For the text-containing cell, return its midpoint in [x, y] coordinate format. 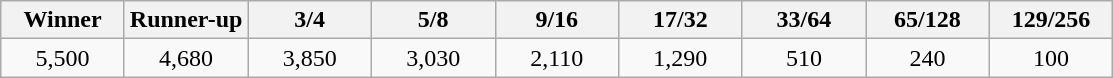
5/8 [433, 20]
9/16 [557, 20]
Winner [63, 20]
129/256 [1051, 20]
3/4 [310, 20]
1,290 [681, 58]
33/64 [804, 20]
Runner-up [186, 20]
510 [804, 58]
2,110 [557, 58]
240 [928, 58]
4,680 [186, 58]
3,850 [310, 58]
17/32 [681, 20]
65/128 [928, 20]
5,500 [63, 58]
100 [1051, 58]
3,030 [433, 58]
